Capture the cell that displays the provided text and extract its [x, y] central coordinate. 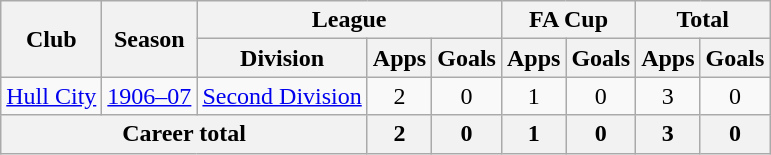
Total [703, 20]
Division [282, 58]
1906–07 [150, 96]
FA Cup [568, 20]
League [350, 20]
Hull City [52, 96]
Second Division [282, 96]
Career total [184, 134]
Club [52, 39]
Season [150, 39]
